Identify which cell holds the provided text, then report its (X, Y) central coordinate. 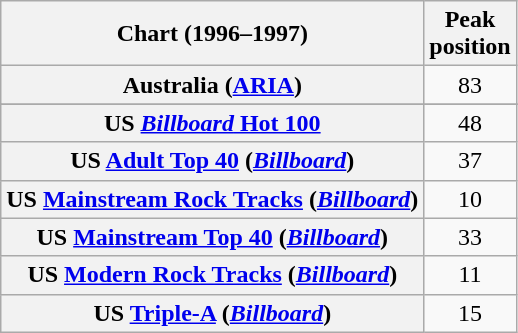
US Mainstream Rock Tracks (Billboard) (212, 199)
US Triple-A (Billboard) (212, 313)
15 (470, 313)
Australia (ARIA) (212, 85)
US Modern Rock Tracks (Billboard) (212, 275)
US Billboard Hot 100 (212, 123)
83 (470, 85)
10 (470, 199)
US Adult Top 40 (Billboard) (212, 161)
US Mainstream Top 40 (Billboard) (212, 237)
Peakposition (470, 34)
11 (470, 275)
48 (470, 123)
33 (470, 237)
Chart (1996–1997) (212, 34)
37 (470, 161)
